Pinpoint the cell where the given text exists, returning its (X, Y) midpoint coordinate. 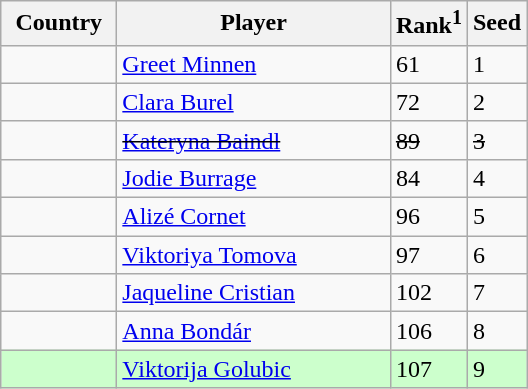
Clara Burel (254, 102)
Viktoriya Tomova (254, 255)
7 (496, 293)
Country (59, 24)
96 (428, 217)
5 (496, 217)
102 (428, 293)
Anna Bondár (254, 331)
72 (428, 102)
2 (496, 102)
Viktorija Golubic (254, 369)
Greet Minnen (254, 64)
Kateryna Baindl (254, 140)
6 (496, 255)
97 (428, 255)
89 (428, 140)
Jodie Burrage (254, 178)
84 (428, 178)
1 (496, 64)
Rank1 (428, 24)
107 (428, 369)
Player (254, 24)
Alizé Cornet (254, 217)
4 (496, 178)
8 (496, 331)
9 (496, 369)
Jaqueline Cristian (254, 293)
61 (428, 64)
3 (496, 140)
106 (428, 331)
Seed (496, 24)
